Provide the (X, Y) coordinate of the cell's center where the given text is located.  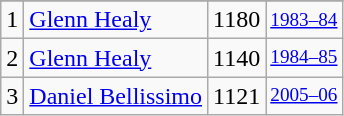
2005–06 (304, 96)
1140 (237, 58)
2 (12, 58)
1983–84 (304, 20)
1121 (237, 96)
1180 (237, 20)
Daniel Bellissimo (116, 96)
1984–85 (304, 58)
3 (12, 96)
1 (12, 20)
